Detect which cell encompasses the target text, then output its (X, Y) center coordinate. 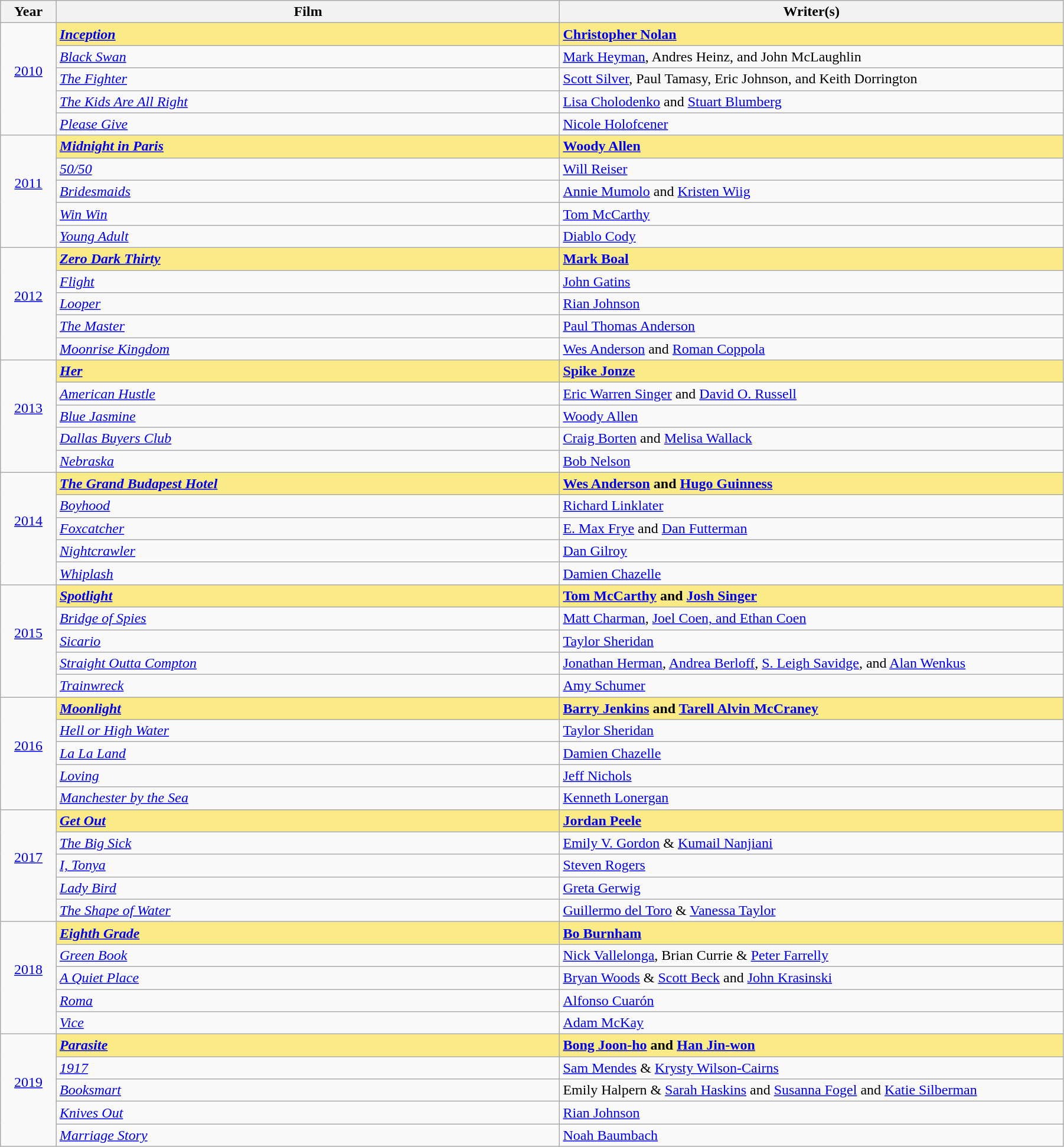
Alfonso Cuarón (811, 1001)
Paul Thomas Anderson (811, 326)
Amy Schumer (811, 686)
2018 (28, 978)
Wes Anderson and Roman Coppola (811, 349)
Lisa Cholodenko and Stuart Blumberg (811, 102)
Nebraska (308, 461)
2014 (28, 528)
Eighth Grade (308, 933)
Adam McKay (811, 1023)
Bo Burnham (811, 933)
2010 (28, 79)
Blue Jasmine (308, 416)
Nicole Holofcener (811, 124)
2015 (28, 641)
Scott Silver, Paul Tamasy, Eric Johnson, and Keith Dorrington (811, 79)
Greta Gerwig (811, 888)
Steven Rogers (811, 865)
Boyhood (308, 506)
Inception (308, 34)
The Kids Are All Right (308, 102)
Get Out (308, 821)
Jonathan Herman, Andrea Berloff, S. Leigh Savidge, and Alan Wenkus (811, 664)
Kenneth Lonergan (811, 798)
Jordan Peele (811, 821)
The Big Sick (308, 843)
Zero Dark Thirty (308, 259)
Christopher Nolan (811, 34)
Film (308, 12)
Win Win (308, 214)
Marriage Story (308, 1135)
Spotlight (308, 596)
Richard Linklater (811, 506)
Barry Jenkins and Tarell Alvin McCraney (811, 708)
Bryan Woods & Scott Beck and John Krasinski (811, 978)
Jeff Nichols (811, 776)
2016 (28, 753)
Sam Mendes & Krysty Wilson-Cairns (811, 1068)
1917 (308, 1068)
Tom McCarthy (811, 214)
Matt Charman, Joel Coen, and Ethan Coen (811, 618)
Hell or High Water (308, 731)
Wes Anderson and Hugo Guinness (811, 483)
Straight Outta Compton (308, 664)
Writer(s) (811, 12)
Booksmart (308, 1090)
Vice (308, 1023)
Annie Mumolo and Kristen Wiig (811, 191)
Please Give (308, 124)
Sicario (308, 641)
Bridge of Spies (308, 618)
The Grand Budapest Hotel (308, 483)
Her (308, 371)
Flight (308, 282)
American Hustle (308, 394)
Parasite (308, 1045)
Emily V. Gordon & Kumail Nanjiani (811, 843)
Knives Out (308, 1113)
Spike Jonze (811, 371)
A Quiet Place (308, 978)
Loving (308, 776)
Eric Warren Singer and David O. Russell (811, 394)
Emily Halpern & Sarah Haskins and Susanna Fogel and Katie Silberman (811, 1090)
Whiplash (308, 573)
2013 (28, 416)
The Shape of Water (308, 910)
Diablo Cody (811, 236)
Moonrise Kingdom (308, 349)
Bong Joon-ho and Han Jin-won (811, 1045)
Tom McCarthy and Josh Singer (811, 596)
2012 (28, 303)
Dan Gilroy (811, 551)
Foxcatcher (308, 528)
Mark Heyman, Andres Heinz, and John McLaughlin (811, 57)
2011 (28, 191)
Midnight in Paris (308, 146)
Black Swan (308, 57)
Craig Borten and Melisa Wallack (811, 439)
2019 (28, 1090)
2017 (28, 865)
Lady Bird (308, 888)
Bob Nelson (811, 461)
Noah Baumbach (811, 1135)
Year (28, 12)
Roma (308, 1001)
Bridesmaids (308, 191)
Nightcrawler (308, 551)
Young Adult (308, 236)
John Gatins (811, 282)
E. Max Frye and Dan Futterman (811, 528)
Trainwreck (308, 686)
I, Tonya (308, 865)
The Fighter (308, 79)
Looper (308, 304)
Manchester by the Sea (308, 798)
The Master (308, 326)
Dallas Buyers Club (308, 439)
Guillermo del Toro & Vanessa Taylor (811, 910)
Green Book (308, 955)
La La Land (308, 753)
Will Reiser (811, 169)
Moonlight (308, 708)
Nick Vallelonga, Brian Currie & Peter Farrelly (811, 955)
50/50 (308, 169)
Mark Boal (811, 259)
